Pinpoint the cell where the given text exists, returning its (x, y) midpoint coordinate. 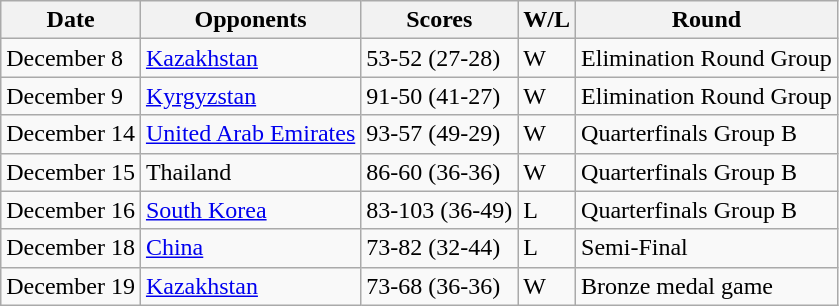
December 16 (71, 210)
December 18 (71, 248)
December 9 (71, 96)
December 8 (71, 58)
December 14 (71, 134)
W/L (547, 20)
Date (71, 20)
Bronze medal game (707, 286)
December 15 (71, 172)
China (250, 248)
Scores (440, 20)
South Korea (250, 210)
83-103 (36-49) (440, 210)
December 19 (71, 286)
73-68 (36-36) (440, 286)
73-82 (32-44) (440, 248)
93-57 (49-29) (440, 134)
53-52 (27-28) (440, 58)
91-50 (41-27) (440, 96)
Semi-Final (707, 248)
Opponents (250, 20)
United Arab Emirates (250, 134)
Round (707, 20)
Thailand (250, 172)
Kyrgyzstan (250, 96)
86-60 (36-36) (440, 172)
